Identify which cell holds the provided text, then report its [x, y] central coordinate. 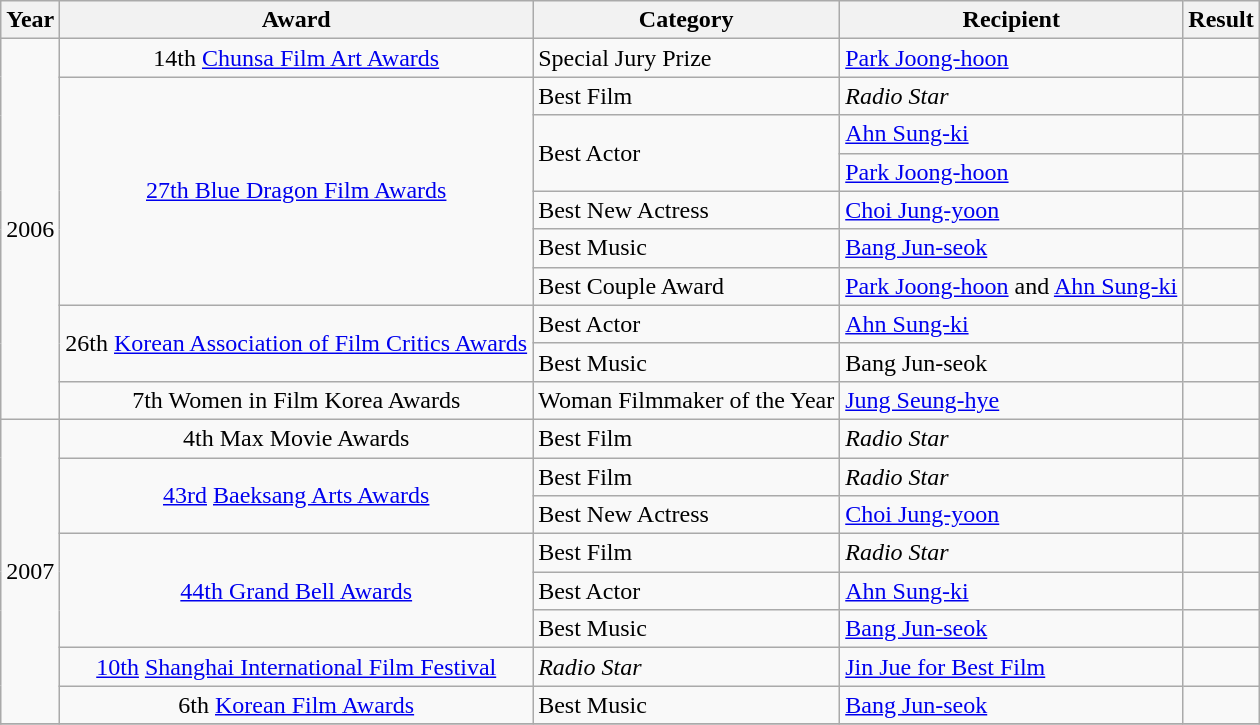
Award [296, 20]
Park Joong-hoon and Ahn Sung-ki [1012, 286]
Jung Seung-hye [1012, 400]
26th Korean Association of Film Critics Awards [296, 343]
Special Jury Prize [686, 58]
43rd Baeksang Arts Awards [296, 496]
2007 [30, 571]
Recipient [1012, 20]
27th Blue Dragon Film Awards [296, 191]
Category [686, 20]
6th Korean Film Awards [296, 705]
10th Shanghai International Film Festival [296, 667]
4th Max Movie Awards [296, 438]
2006 [30, 230]
Jin Jue for Best Film [1012, 667]
Year [30, 20]
44th Grand Bell Awards [296, 591]
Result [1221, 20]
7th Women in Film Korea Awards [296, 400]
Woman Filmmaker of the Year [686, 400]
14th Chunsa Film Art Awards [296, 58]
Best Couple Award [686, 286]
